Provide the [x, y] coordinate of the cell's center where the given text is located.  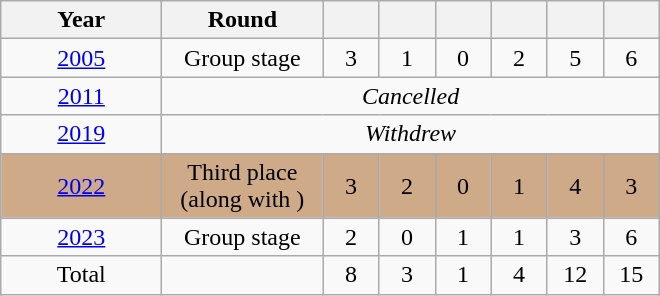
8 [351, 275]
Withdrew [410, 134]
5 [575, 58]
Year [82, 20]
15 [631, 275]
2011 [82, 96]
Round [242, 20]
Third place(along with ) [242, 186]
2005 [82, 58]
2019 [82, 134]
12 [575, 275]
Cancelled [410, 96]
2023 [82, 237]
2022 [82, 186]
Total [82, 275]
